Detect which cell encompasses the target text, then output its [x, y] center coordinate. 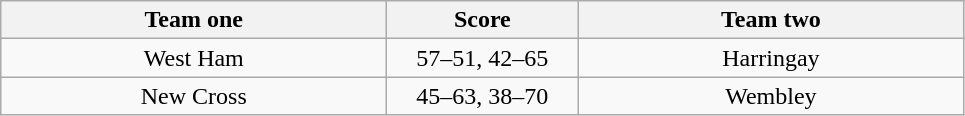
Score [482, 20]
45–63, 38–70 [482, 96]
New Cross [194, 96]
Team two [771, 20]
57–51, 42–65 [482, 58]
Team one [194, 20]
West Ham [194, 58]
Harringay [771, 58]
Wembley [771, 96]
